Determine the [X, Y] coordinate at the center of the cell enclosing the given text.  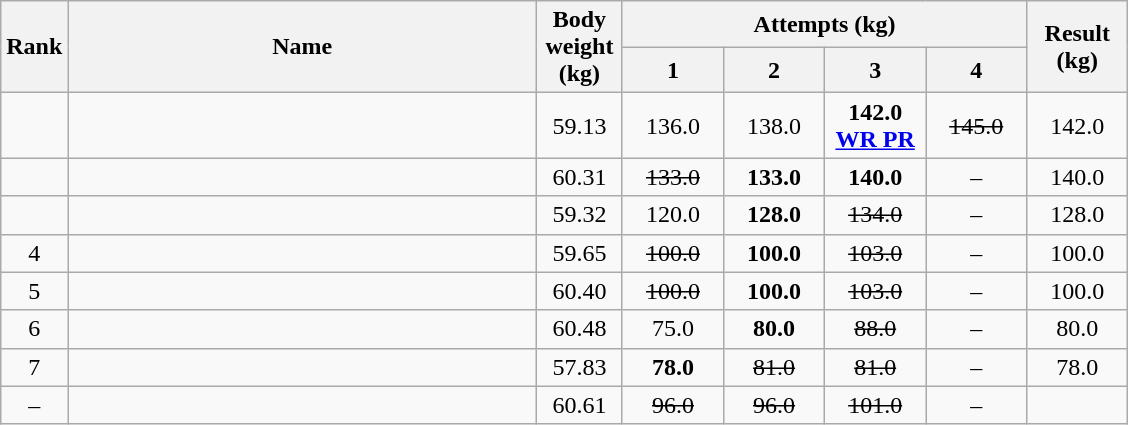
120.0 [672, 215]
59.32 [579, 215]
145.0 [976, 126]
Body weight (kg) [579, 47]
60.61 [579, 405]
60.40 [579, 291]
142.0 [1078, 126]
136.0 [672, 126]
138.0 [774, 126]
142.0WR PR [876, 126]
7 [34, 367]
1 [672, 70]
6 [34, 329]
2 [774, 70]
88.0 [876, 329]
60.48 [579, 329]
101.0 [876, 405]
59.65 [579, 253]
Attempts (kg) [824, 24]
134.0 [876, 215]
59.13 [579, 126]
Result (kg) [1078, 47]
Name [302, 47]
3 [876, 70]
57.83 [579, 367]
75.0 [672, 329]
5 [34, 291]
Rank [34, 47]
60.31 [579, 177]
